Capture the cell that displays the provided text and extract its (X, Y) central coordinate. 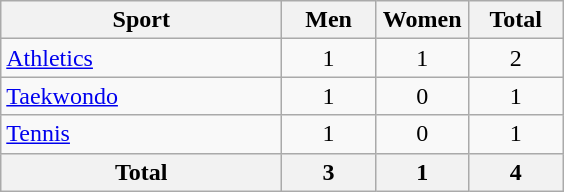
Men (329, 20)
Athletics (142, 58)
2 (516, 58)
4 (516, 172)
Taekwondo (142, 96)
Women (422, 20)
3 (329, 172)
Sport (142, 20)
Tennis (142, 134)
